Determine the (X, Y) coordinate at the center of the cell enclosing the given text.  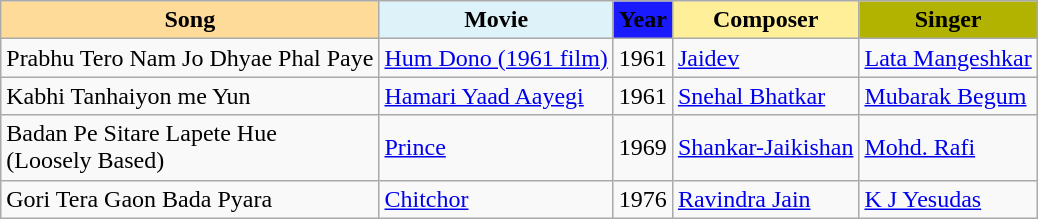
Mohd. Rafi (948, 148)
Year (642, 20)
Kabhi Tanhaiyon me Yun (190, 96)
Lata Mangeshkar (948, 58)
Jaidev (766, 58)
Snehal Bhatkar (766, 96)
Ravindra Jain (766, 199)
Hamari Yaad Aayegi (496, 96)
Shankar-Jaikishan (766, 148)
Chitchor (496, 199)
Prabhu Tero Nam Jo Dhyae Phal Paye (190, 58)
Movie (496, 20)
Singer (948, 20)
Song (190, 20)
Gori Tera Gaon Bada Pyara (190, 199)
1969 (642, 148)
K J Yesudas (948, 199)
Mubarak Begum (948, 96)
1976 (642, 199)
Prince (496, 148)
Badan Pe Sitare Lapete Hue(Loosely Based) (190, 148)
Composer (766, 20)
Hum Dono (1961 film) (496, 58)
